Return the [X, Y] coordinate for the center point of the cell that contains the specified text.  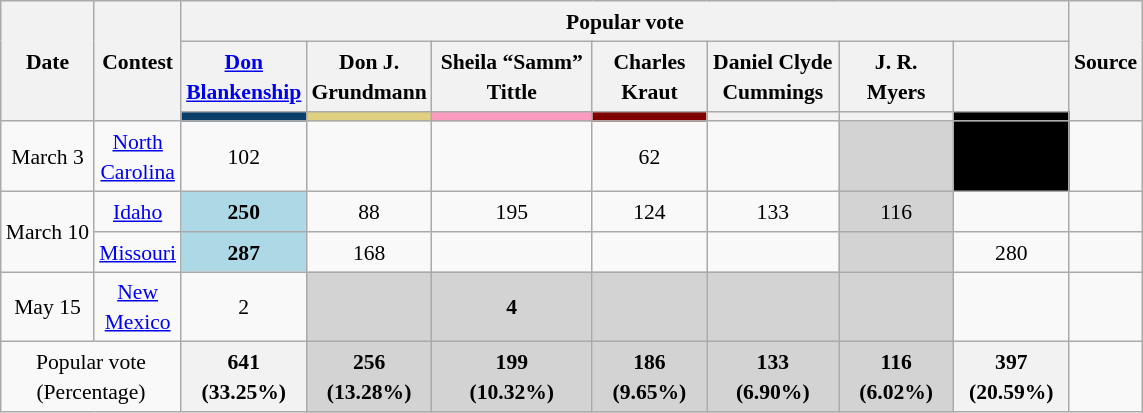
Daniel Clyde Cummings [773, 76]
133(6.90%) [773, 377]
Sheila “Samm” Tittle [512, 76]
195 [512, 212]
116 [896, 212]
186(9.65%) [650, 377]
256(13.28%) [368, 377]
Don Blankenship [244, 76]
Date [48, 61]
88 [368, 212]
Don J. Grundmann [368, 76]
Missouri [138, 252]
Charles Kraut [650, 76]
641(33.25%) [244, 377]
Source [1106, 61]
168 [368, 252]
2 [244, 307]
Idaho [138, 212]
287 [244, 252]
116(6.02%) [896, 377]
March 10 [48, 232]
J. R. Myers [896, 76]
Contest [138, 61]
199(10.32%) [512, 377]
May 15 [48, 307]
250 [244, 212]
62 [650, 157]
4 [512, 307]
Popular vote(Percentage) [91, 377]
280 [1012, 252]
NewMexico [138, 307]
March 3 [48, 157]
133 [773, 212]
397(20.59%) [1012, 377]
102 [244, 157]
Popular vote [625, 21]
124 [650, 212]
NorthCarolina [138, 157]
